Detect which cell encompasses the target text, then output its [x, y] center coordinate. 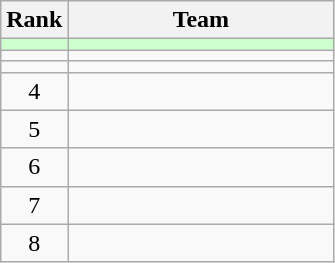
7 [34, 205]
6 [34, 167]
8 [34, 243]
4 [34, 91]
Rank [34, 20]
5 [34, 129]
Team [201, 20]
